Provide the [x, y] coordinate of the cell's center where the given text is located.  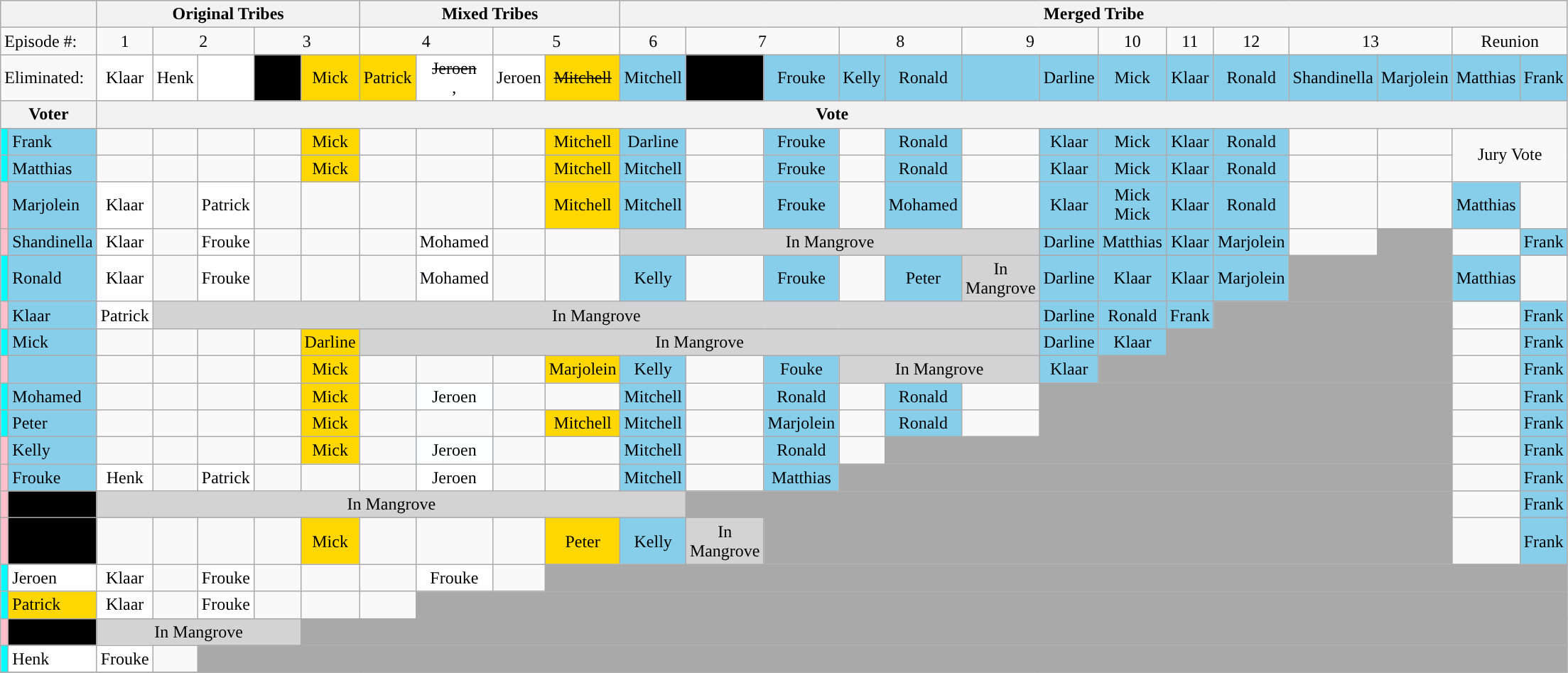
6 [653, 41]
Merged Tribe [1094, 14]
Episode #: [48, 41]
2 [203, 41]
Voter [48, 114]
13 [1370, 41]
Eliminated: [48, 78]
5 [557, 41]
12 [1251, 41]
10 [1132, 41]
Fouke [801, 369]
Ernestine [53, 505]
Reunion [1510, 41]
11 [1189, 41]
1 [125, 41]
7 [762, 41]
Mixed Tribes [490, 14]
Jeroen, [454, 78]
4 [426, 41]
Original Tribes [228, 14]
9 [1030, 41]
MickMick [1132, 205]
8 [901, 41]
Jury Vote [1510, 155]
Vote [832, 114]
3 [307, 41]
